Find where the given text appears and provide that cell's center as (x, y) coordinate. 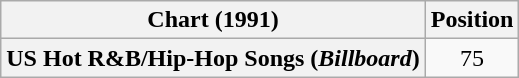
75 (472, 58)
US Hot R&B/Hip-Hop Songs (Billboard) (213, 58)
Chart (1991) (213, 20)
Position (472, 20)
